Pinpoint the cell where the given text exists, returning its [x, y] midpoint coordinate. 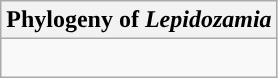
Phylogeny of Lepidozamia [139, 20]
